Return [X, Y] of the center of cell containing provided text 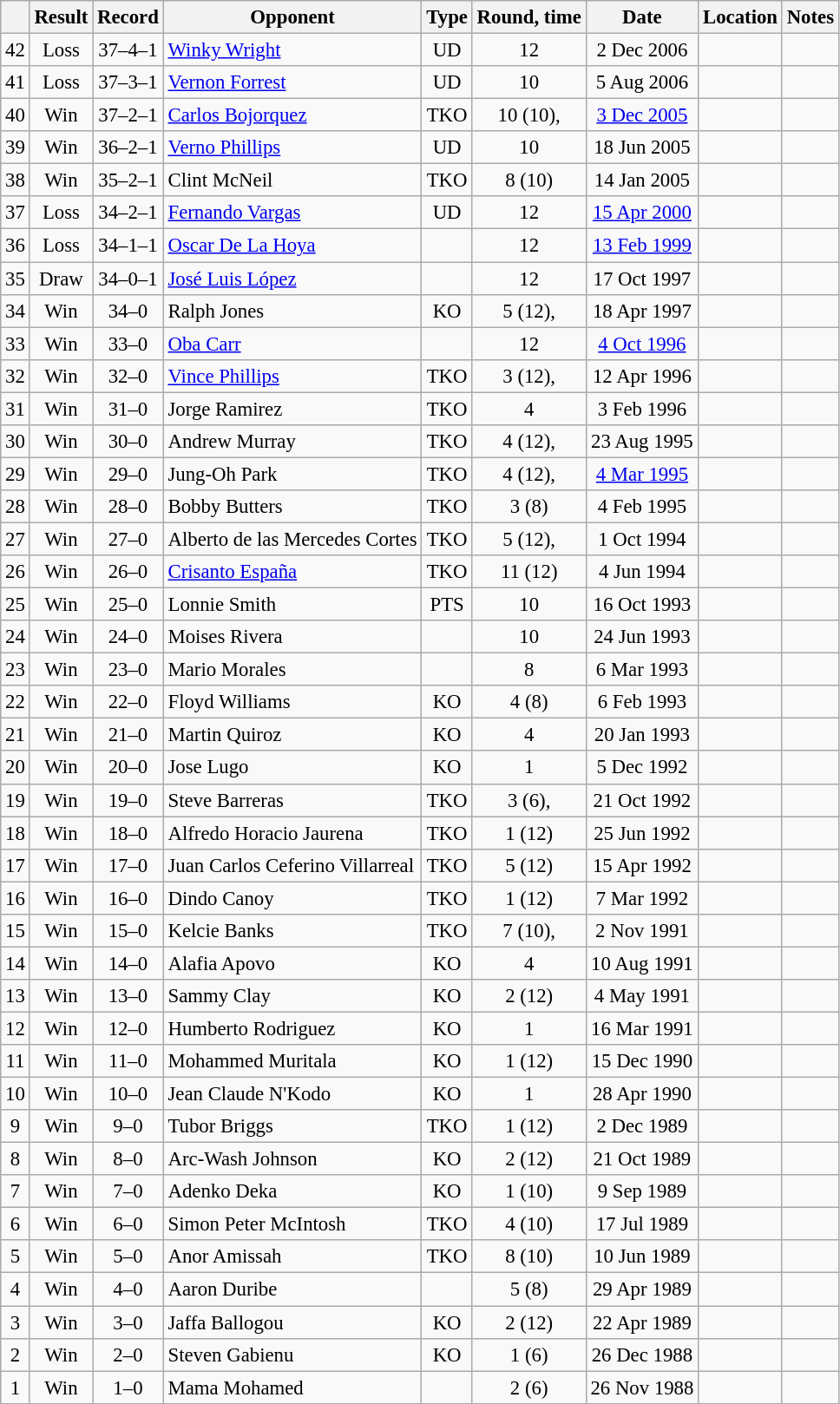
15 [16, 931]
Record [128, 17]
6–0 [128, 1224]
15 Dec 1990 [642, 1061]
7–0 [128, 1191]
5 (8) [529, 1289]
2–0 [128, 1355]
2 [16, 1355]
Type [447, 17]
22–0 [128, 702]
26 Nov 1988 [642, 1388]
18–0 [128, 833]
33 [16, 344]
20–0 [128, 768]
10 Jun 1989 [642, 1257]
21 Oct 1992 [642, 800]
31–0 [128, 409]
PTS [447, 605]
31 [16, 409]
25–0 [128, 605]
5 [16, 1257]
37–3–1 [128, 82]
1 Oct 1994 [642, 539]
28 [16, 507]
9 [16, 1126]
Jorge Ramirez [292, 409]
20 [16, 768]
1–0 [128, 1388]
18 Jun 2005 [642, 148]
Juan Carlos Ceferino Villarreal [292, 865]
29 Apr 1989 [642, 1289]
35 [16, 279]
5 Dec 1992 [642, 768]
11 [16, 1061]
41 [16, 82]
16 [16, 898]
15 Apr 2000 [642, 213]
3 [16, 1322]
Carlos Bojorquez [292, 115]
24 Jun 1993 [642, 637]
29–0 [128, 474]
15–0 [128, 931]
40 [16, 115]
6 [16, 1224]
Alfredo Horacio Jaurena [292, 833]
7 Mar 1992 [642, 898]
17 Jul 1989 [642, 1224]
Anor Amissah [292, 1257]
29 [16, 474]
Jaffa Ballogou [292, 1322]
4 Jun 1994 [642, 572]
7 (10), [529, 931]
34–2–1 [128, 213]
37–2–1 [128, 115]
36 [16, 246]
21–0 [128, 735]
21 Oct 1989 [642, 1159]
9 Sep 1989 [642, 1191]
38 [16, 180]
Martin Quiroz [292, 735]
Moises Rivera [292, 637]
Vince Phillips [292, 376]
2 Dec 1989 [642, 1126]
10 (10), [529, 115]
3 (12), [529, 376]
Notes [810, 17]
3 (6), [529, 800]
16 Oct 1993 [642, 605]
27 [16, 539]
16–0 [128, 898]
30 [16, 442]
8–0 [128, 1159]
Oscar De La Hoya [292, 246]
21 [16, 735]
Location [741, 17]
18 Apr 1997 [642, 311]
17 [16, 865]
30–0 [128, 442]
Draw [61, 279]
36–2–1 [128, 148]
Arc-Wash Johnson [292, 1159]
27–0 [128, 539]
José Luis López [292, 279]
Opponent [292, 17]
Humberto Rodriguez [292, 1028]
Andrew Murray [292, 442]
Floyd Williams [292, 702]
6 Feb 1993 [642, 702]
Result [61, 17]
32 [16, 376]
Tubor Briggs [292, 1126]
17–0 [128, 865]
11 (12) [529, 572]
4 (10) [529, 1224]
Vernon Forrest [292, 82]
Bobby Butters [292, 507]
2 (6) [529, 1388]
26 Dec 1988 [642, 1355]
19 [16, 800]
Kelcie Banks [292, 931]
16 Mar 1991 [642, 1028]
33–0 [128, 344]
20 Jan 1993 [642, 735]
3 (8) [529, 507]
14 Jan 2005 [642, 180]
Sammy Clay [292, 996]
18 [16, 833]
Fernando Vargas [292, 213]
4 Feb 1995 [642, 507]
37 [16, 213]
Steven Gabienu [292, 1355]
4 (8) [529, 702]
7 [16, 1191]
Crisanto España [292, 572]
Verno Phillips [292, 148]
4 Oct 1996 [642, 344]
Alberto de las Mercedes Cortes [292, 539]
34–1–1 [128, 246]
Clint McNeil [292, 180]
5–0 [128, 1257]
13 Feb 1999 [642, 246]
12–0 [128, 1028]
Dindo Canoy [292, 898]
4 May 1991 [642, 996]
22 Apr 1989 [642, 1322]
Mohammed Muritala [292, 1061]
23 [16, 670]
Ralph Jones [292, 311]
37–4–1 [128, 50]
28 Apr 1990 [642, 1094]
Oba Carr [292, 344]
2 Nov 1991 [642, 931]
1 (6) [529, 1355]
Winky Wright [292, 50]
3 Feb 1996 [642, 409]
4 Mar 1995 [642, 474]
22 [16, 702]
17 Oct 1997 [642, 279]
Steve Barreras [292, 800]
6 Mar 1993 [642, 670]
34 [16, 311]
Jose Lugo [292, 768]
Alafia Apovo [292, 963]
Round, time [529, 17]
1 (10) [529, 1191]
10 Aug 1991 [642, 963]
39 [16, 148]
3 Dec 2005 [642, 115]
3–0 [128, 1322]
Adenko Deka [292, 1191]
5 (12) [529, 865]
4–0 [128, 1289]
19–0 [128, 800]
9–0 [128, 1126]
Mario Morales [292, 670]
14 [16, 963]
Jung-Oh Park [292, 474]
42 [16, 50]
Date [642, 17]
32–0 [128, 376]
14–0 [128, 963]
26–0 [128, 572]
23–0 [128, 670]
10–0 [128, 1094]
13–0 [128, 996]
24 [16, 637]
25 [16, 605]
26 [16, 572]
2 Dec 2006 [642, 50]
23 Aug 1995 [642, 442]
34–0 [128, 311]
34–0–1 [128, 279]
13 [16, 996]
12 Apr 1996 [642, 376]
24–0 [128, 637]
25 Jun 1992 [642, 833]
Jean Claude N'Kodo [292, 1094]
5 Aug 2006 [642, 82]
Mama Mohamed [292, 1388]
15 Apr 1992 [642, 865]
35–2–1 [128, 180]
Simon Peter McIntosh [292, 1224]
Lonnie Smith [292, 605]
11–0 [128, 1061]
Aaron Duribe [292, 1289]
28–0 [128, 507]
